Pinpoint the cell where the given text exists, returning its [x, y] midpoint coordinate. 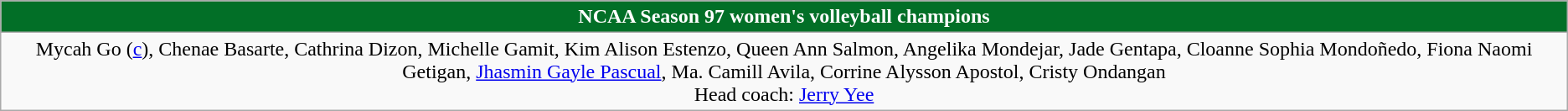
NCAA Season 97 women's volleyball champions [784, 17]
